Find where the given text appears and provide that cell's center as [x, y] coordinate. 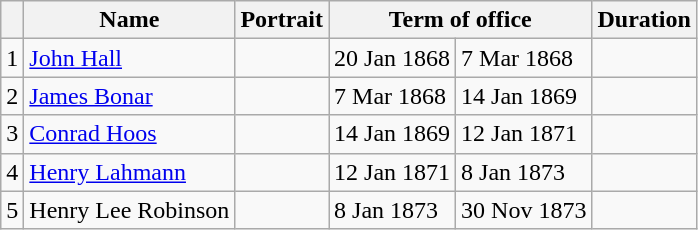
2 [12, 96]
Name [130, 20]
20 Jan 1868 [392, 58]
Term of office [460, 20]
Henry Lahmann [130, 172]
John Hall [130, 58]
1 [12, 58]
30 Nov 1873 [524, 210]
James Bonar [130, 96]
5 [12, 210]
Duration [644, 20]
4 [12, 172]
Portrait [282, 20]
3 [12, 134]
Henry Lee Robinson [130, 210]
Conrad Hoos [130, 134]
